Return the (x, y) coordinate for the center point of the cell that contains the specified text.  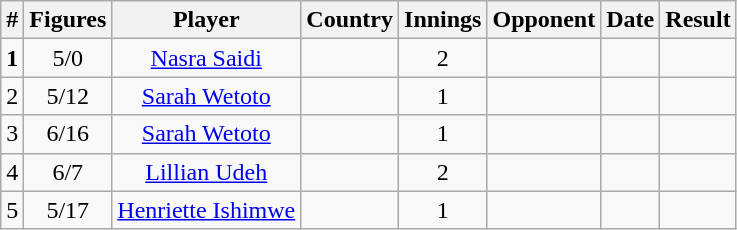
4 (12, 172)
Result (698, 20)
6/16 (68, 134)
Innings (443, 20)
Country (350, 20)
Henriette Ishimwe (206, 210)
3 (12, 134)
Lillian Udeh (206, 172)
5/17 (68, 210)
# (12, 20)
5/0 (68, 58)
Nasra Saidi (206, 58)
5/12 (68, 96)
Player (206, 20)
Date (630, 20)
5 (12, 210)
Opponent (544, 20)
6/7 (68, 172)
Figures (68, 20)
